Locate the cell with the specified text and output its (X, Y) center coordinate. 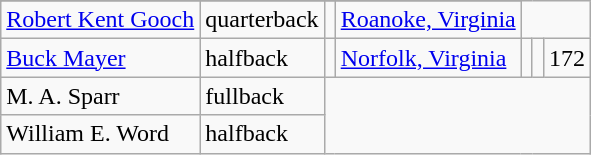
Buck Mayer (100, 58)
Roanoke, Virginia (428, 20)
William E. Word (100, 134)
M. A. Sparr (100, 96)
fullback (262, 96)
quarterback (262, 20)
172 (566, 58)
Norfolk, Virginia (428, 58)
Robert Kent Gooch (100, 20)
